Return the (X, Y) coordinate for the center point of the cell that contains the specified text.  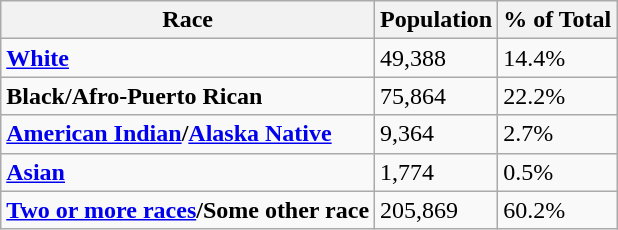
22.2% (558, 96)
205,869 (436, 210)
0.5% (558, 172)
14.4% (558, 58)
Asian (188, 172)
Two or more races/Some other race (188, 210)
American Indian/Alaska Native (188, 134)
2.7% (558, 134)
49,388 (436, 58)
60.2% (558, 210)
% of Total (558, 20)
White (188, 58)
Black/Afro-Puerto Rican (188, 96)
Race (188, 20)
75,864 (436, 96)
Population (436, 20)
9,364 (436, 134)
1,774 (436, 172)
